Return (x, y) of the center of cell containing provided text 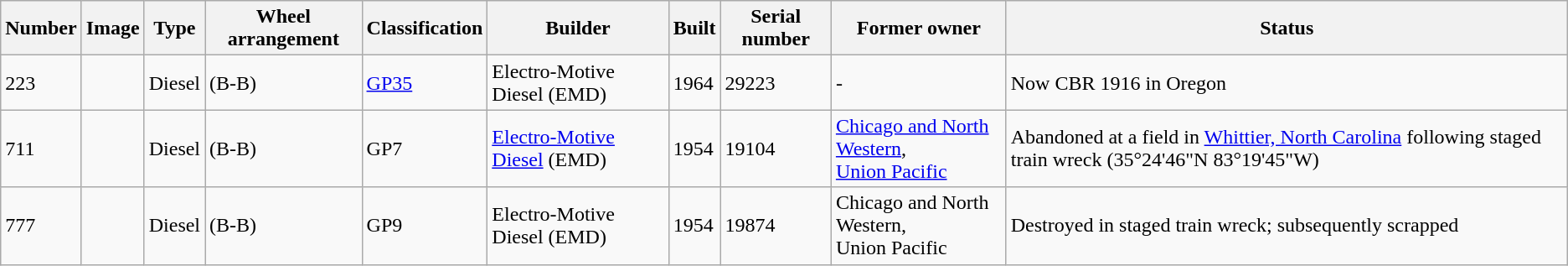
GP9 (425, 226)
19104 (776, 149)
1964 (694, 82)
29223 (776, 82)
19874 (776, 226)
Builder (578, 29)
Number (41, 29)
Destroyed in staged train wreck; subsequently scrapped (1287, 226)
GP7 (425, 149)
Former owner (918, 29)
777 (41, 226)
Image (112, 29)
Wheel arrangement (283, 29)
Now CBR 1916 in Oregon (1287, 82)
711 (41, 149)
Serial number (776, 29)
Status (1287, 29)
GP35 (425, 82)
- (918, 82)
Built (694, 29)
Abandoned at a field in Whittier, North Carolina following staged train wreck (35°24'46"N 83°19'45"W) (1287, 149)
Type (174, 29)
Classification (425, 29)
223 (41, 82)
